Return the (X, Y) coordinate for the center point of the cell that contains the specified text.  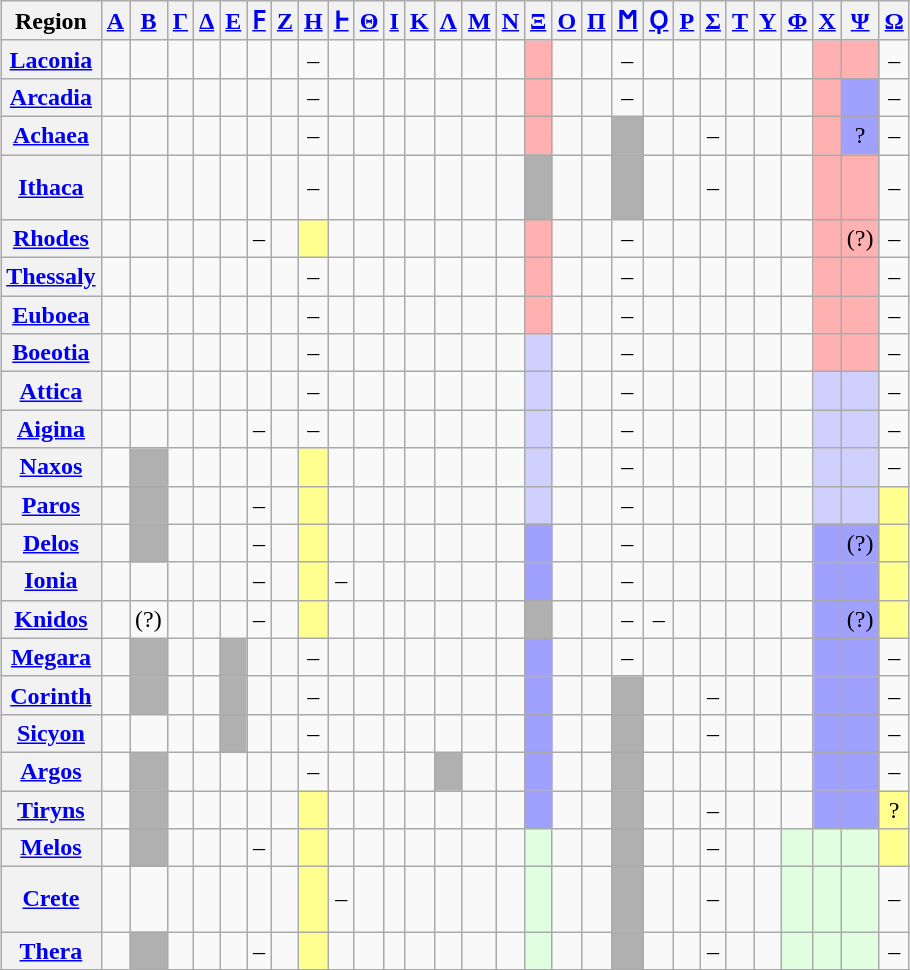
Thera (51, 951)
Ρ (687, 21)
Μ (479, 21)
Χ (827, 21)
Argos (51, 771)
Ϻ (627, 21)
Paros (51, 505)
Φ (798, 21)
Η (313, 21)
Γ (180, 21)
Crete (51, 900)
Achaea (51, 135)
Ω (894, 21)
Boeotia (51, 353)
Melos (51, 848)
Ι (394, 21)
Region (51, 21)
Naxos (51, 467)
Thessaly (51, 277)
Ε (234, 21)
Corinth (51, 695)
Megara (51, 657)
Β (149, 21)
Δ (207, 21)
Euboea (51, 315)
Ψ (860, 21)
Κ (419, 21)
Ν (510, 21)
Ζ (284, 21)
Ͱ (341, 21)
Α (115, 21)
Θ (369, 21)
Ionia (51, 581)
Π (597, 21)
Knidos (51, 619)
Aigina (51, 429)
Arcadia (51, 97)
Σ (714, 21)
Ϙ (658, 21)
Attica (51, 391)
Tiryns (51, 809)
Delos (51, 543)
Sicyon (51, 733)
Λ (448, 21)
Rhodes (51, 239)
Υ (768, 21)
Ϝ (260, 21)
Ξ (538, 21)
Ithaca (51, 186)
Laconia (51, 59)
Ο (567, 21)
Τ (740, 21)
